Identify which cell holds the provided text, then report its [X, Y] central coordinate. 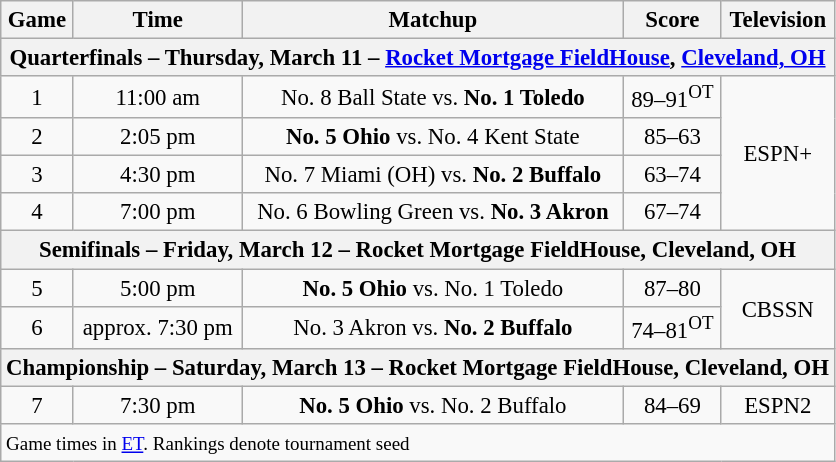
4 [37, 213]
No. 8 Ball State vs. No. 1 Toledo [432, 97]
No. 5 Ohio vs. No. 1 Toledo [432, 288]
Quarterfinals – Thursday, March 11 – Rocket Mortgage FieldHouse, Cleveland, OH [418, 58]
3 [37, 175]
ESPN2 [778, 405]
63–74 [672, 175]
7:30 pm [158, 405]
2:05 pm [158, 137]
7:00 pm [158, 213]
Score [672, 20]
approx. 7:30 pm [158, 327]
4:30 pm [158, 175]
Time [158, 20]
87–80 [672, 288]
2 [37, 137]
Game [37, 20]
7 [37, 405]
5:00 pm [158, 288]
67–74 [672, 213]
No. 3 Akron vs. No. 2 Buffalo [432, 327]
Game times in ET. Rankings denote tournament seed [418, 443]
1 [37, 97]
Championship – Saturday, March 13 – Rocket Mortgage FieldHouse, Cleveland, OH [418, 367]
Semifinals – Friday, March 12 – Rocket Mortgage FieldHouse, Cleveland, OH [418, 250]
74–81OT [672, 327]
No. 5 Ohio vs. No. 2 Buffalo [432, 405]
No. 6 Bowling Green vs. No. 3 Akron [432, 213]
84–69 [672, 405]
89–91OT [672, 97]
ESPN+ [778, 154]
Matchup [432, 20]
Television [778, 20]
85–63 [672, 137]
No. 7 Miami (OH) vs. No. 2 Buffalo [432, 175]
No. 5 Ohio vs. No. 4 Kent State [432, 137]
5 [37, 288]
11:00 am [158, 97]
CBSSN [778, 309]
6 [37, 327]
